Detect which cell encompasses the target text, then output its (X, Y) center coordinate. 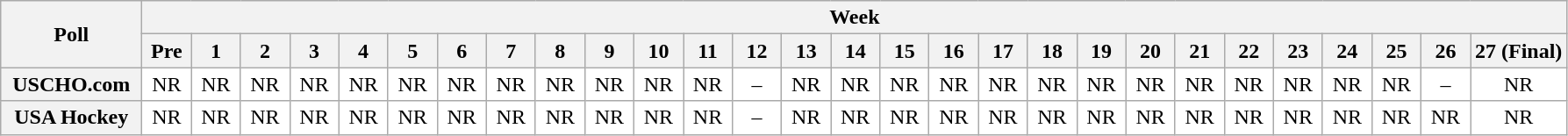
11 (707, 51)
19 (1101, 51)
16 (954, 51)
USCHO.com (72, 84)
9 (609, 51)
USA Hockey (72, 118)
8 (560, 51)
26 (1445, 51)
24 (1347, 51)
1 (216, 51)
3 (314, 51)
Week (855, 18)
Pre (167, 51)
17 (1003, 51)
2 (265, 51)
12 (757, 51)
10 (658, 51)
21 (1199, 51)
13 (806, 51)
15 (905, 51)
22 (1249, 51)
Poll (72, 34)
4 (363, 51)
23 (1298, 51)
14 (856, 51)
20 (1150, 51)
25 (1396, 51)
7 (511, 51)
5 (412, 51)
27 (Final) (1519, 51)
6 (462, 51)
18 (1052, 51)
